For the text-containing cell, return its midpoint in [x, y] coordinate format. 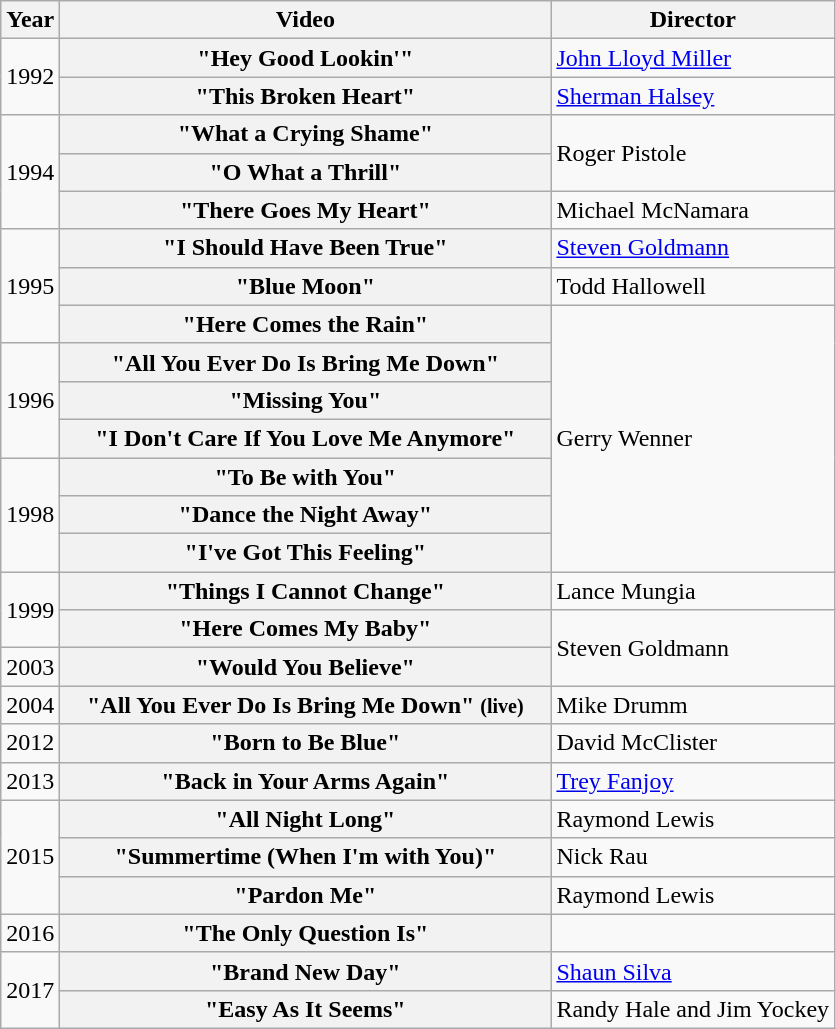
Sherman Halsey [693, 96]
John Lloyd Miller [693, 58]
"Missing You" [306, 400]
"All You Ever Do Is Bring Me Down" (live) [306, 705]
1999 [30, 610]
Lance Mungia [693, 591]
"Born to Be Blue" [306, 743]
Video [306, 20]
"What a Crying Shame" [306, 134]
Randy Hale and Jim Yockey [693, 1009]
Year [30, 20]
"I Don't Care If You Love Me Anymore" [306, 438]
1994 [30, 172]
"Summertime (When I'm with You)" [306, 857]
"Dance the Night Away" [306, 515]
"There Goes My Heart" [306, 210]
Gerry Wenner [693, 438]
Nick Rau [693, 857]
2004 [30, 705]
Roger Pistole [693, 153]
"O What a Thrill" [306, 172]
2003 [30, 667]
"Would You Believe" [306, 667]
Trey Fanjoy [693, 781]
Mike Drumm [693, 705]
"All Night Long" [306, 819]
1998 [30, 515]
"Hey Good Lookin'" [306, 58]
Shaun Silva [693, 971]
"I Should Have Been True" [306, 248]
Michael McNamara [693, 210]
2017 [30, 990]
"Brand New Day" [306, 971]
"Here Comes the Rain" [306, 324]
"Easy As It Seems" [306, 1009]
"To Be with You" [306, 477]
"Pardon Me" [306, 895]
"The Only Question Is" [306, 933]
1996 [30, 400]
David McClister [693, 743]
"Back in Your Arms Again" [306, 781]
"Here Comes My Baby" [306, 629]
1995 [30, 286]
1992 [30, 77]
"This Broken Heart" [306, 96]
2015 [30, 857]
"I've Got This Feeling" [306, 553]
"Things I Cannot Change" [306, 591]
2012 [30, 743]
2013 [30, 781]
Todd Hallowell [693, 286]
"Blue Moon" [306, 286]
Director [693, 20]
"All You Ever Do Is Bring Me Down" [306, 362]
2016 [30, 933]
